Find where the given text appears and provide that cell's center as (x, y) coordinate. 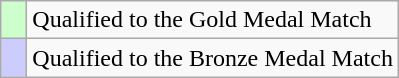
Qualified to the Bronze Medal Match (213, 58)
Qualified to the Gold Medal Match (213, 20)
